Extract the (X, Y) coordinate from the center of the cell holding the provided text.  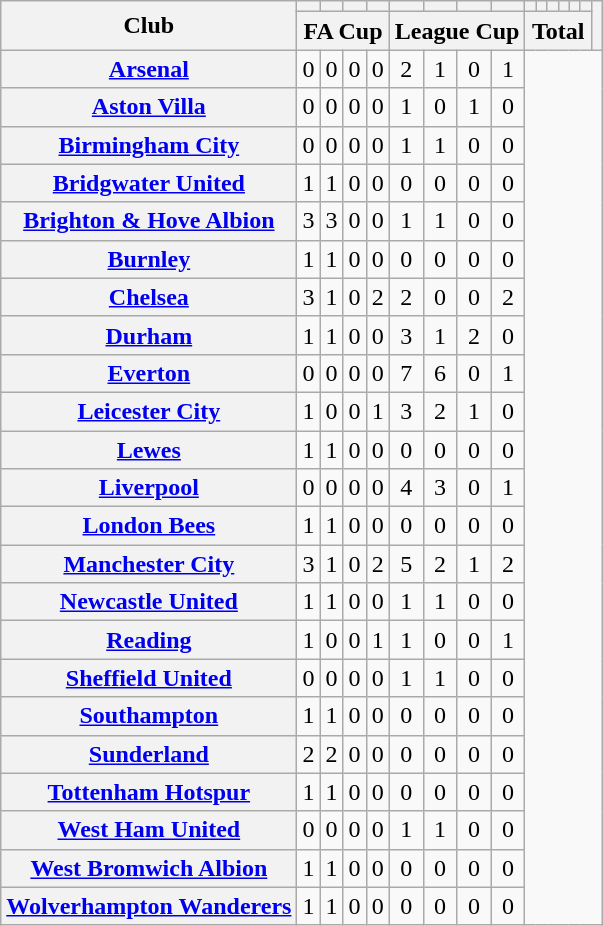
Reading (149, 640)
Total (558, 31)
Durham (149, 335)
Aston Villa (149, 107)
Wolverhampton Wanderers (149, 906)
7 (406, 373)
Chelsea (149, 297)
Sheffield United (149, 678)
Bridgwater United (149, 183)
Sunderland (149, 754)
5 (406, 564)
London Bees (149, 526)
6 (440, 373)
Burnley (149, 259)
Birmingham City (149, 145)
West Bromwich Albion (149, 868)
Everton (149, 373)
Manchester City (149, 564)
Southampton (149, 716)
League Cup (457, 31)
Club (149, 26)
FA Cup (343, 31)
Newcastle United (149, 602)
Liverpool (149, 488)
Leicester City (149, 411)
Brighton & Hove Albion (149, 221)
4 (406, 488)
Tottenham Hotspur (149, 792)
Lewes (149, 449)
West Ham United (149, 830)
Arsenal (149, 69)
